Return [x, y] of the center of cell containing provided text 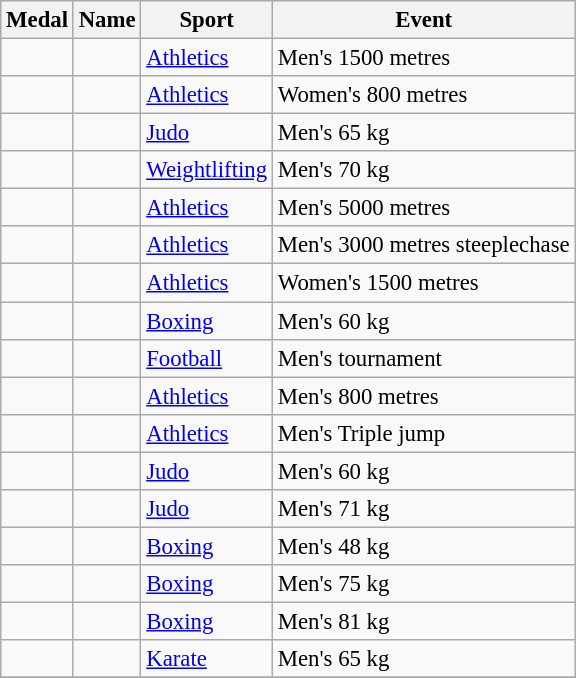
Men's 800 metres [424, 396]
Karate [207, 659]
Men's 75 kg [424, 584]
Football [207, 358]
Sport [207, 20]
Men's 48 kg [424, 546]
Men's 71 kg [424, 509]
Weightlifting [207, 170]
Men's Triple jump [424, 433]
Men's tournament [424, 358]
Men's 3000 metres steeplechase [424, 245]
Event [424, 20]
Men's 1500 metres [424, 58]
Men's 5000 metres [424, 208]
Women's 800 metres [424, 95]
Name [107, 20]
Women's 1500 metres [424, 283]
Men's 70 kg [424, 170]
Medal [38, 20]
Men's 81 kg [424, 621]
